Detect which cell encompasses the target text, then output its (X, Y) center coordinate. 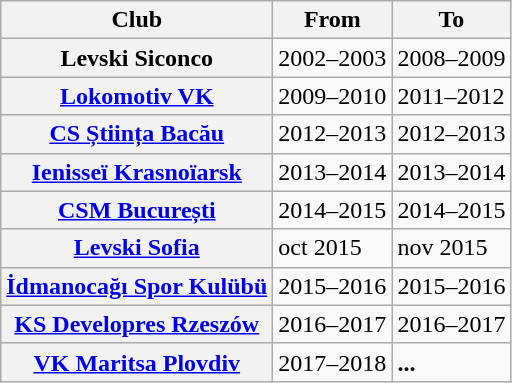
2008–2009 (452, 58)
Club (137, 20)
... (452, 362)
Lokomotiv VK (137, 96)
To (452, 20)
CSM București (137, 210)
oct 2015 (332, 248)
Levski Siconco (137, 58)
nov 2015 (452, 248)
2002–2003 (332, 58)
2011–2012 (452, 96)
2017–2018 (332, 362)
Levski Sofia (137, 248)
Ienisseï Krasnoïarsk (137, 172)
VK Maritsa Plovdiv (137, 362)
CS Știința Bacău (137, 134)
2009–2010 (332, 96)
İdmanocağı Spor Kulübü (137, 286)
KS Developres Rzeszów (137, 324)
From (332, 20)
